Output the (x, y) coordinate of the center of the cell containing the given text.  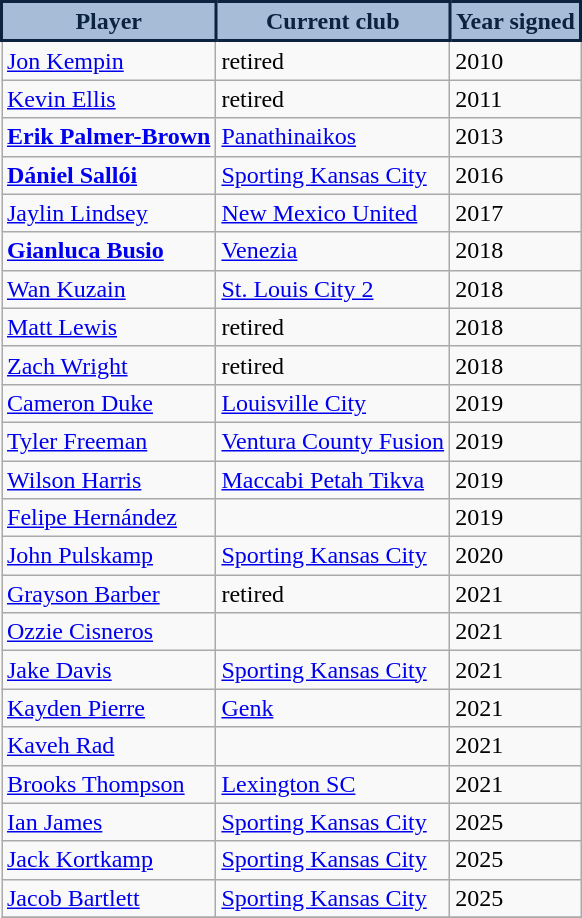
Jake Davis (109, 670)
Felipe Hernández (109, 518)
Panathinaikos (333, 137)
2020 (516, 556)
Current club (333, 22)
Cameron Duke (109, 403)
Genk (333, 708)
Kaveh Rad (109, 746)
Jon Kempin (109, 60)
Brooks Thompson (109, 784)
2010 (516, 60)
St. Louis City 2 (333, 289)
Louisville City (333, 403)
Lexington SC (333, 784)
2013 (516, 137)
Ian James (109, 822)
New Mexico United (333, 213)
Wan Kuzain (109, 289)
Erik Palmer-Brown (109, 137)
Tyler Freeman (109, 441)
Matt Lewis (109, 327)
Jacob Bartlett (109, 898)
Kayden Pierre (109, 708)
Wilson Harris (109, 479)
Kevin Ellis (109, 99)
Maccabi Petah Tikva (333, 479)
2016 (516, 175)
Jack Kortkamp (109, 860)
Zach Wright (109, 365)
John Pulskamp (109, 556)
Venezia (333, 251)
Player (109, 22)
2017 (516, 213)
Gianluca Busio (109, 251)
Ozzie Cisneros (109, 632)
2011 (516, 99)
Year signed (516, 22)
Ventura County Fusion (333, 441)
Dániel Sallói (109, 175)
Grayson Barber (109, 594)
Jaylin Lindsey (109, 213)
